Extract the (X, Y) coordinate from the center of the cell holding the provided text.  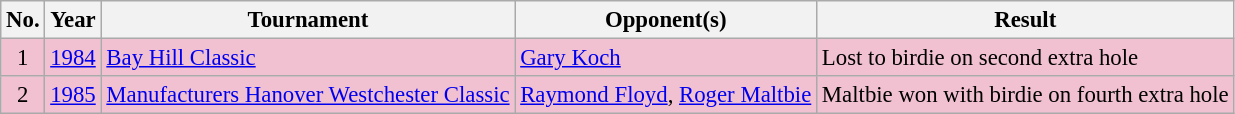
Lost to birdie on second extra hole (1026, 58)
Manufacturers Hanover Westchester Classic (308, 95)
Result (1026, 20)
Bay Hill Classic (308, 58)
Year (73, 20)
Maltbie won with birdie on fourth extra hole (1026, 95)
2 (23, 95)
Tournament (308, 20)
No. (23, 20)
Opponent(s) (666, 20)
1 (23, 58)
Gary Koch (666, 58)
Raymond Floyd, Roger Maltbie (666, 95)
1984 (73, 58)
1985 (73, 95)
